Detect which cell encompasses the target text, then output its (x, y) center coordinate. 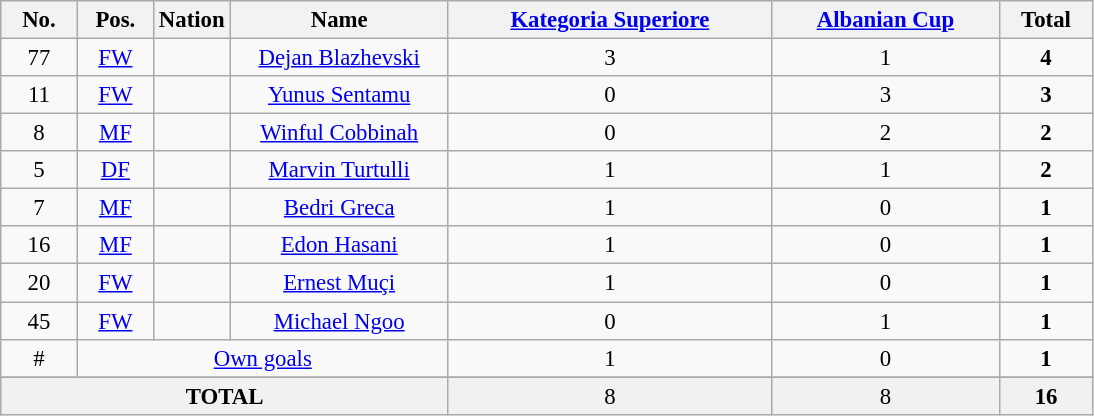
Ernest Muçi (339, 283)
No. (39, 20)
Yunus Sentamu (339, 95)
Nation (192, 20)
TOTAL (225, 396)
DF (115, 170)
Own goals (262, 358)
Marvin Turtulli (339, 170)
Dejan Blazhevski (339, 58)
Winful Cobbinah (339, 133)
Kategoria Superiore (610, 20)
Total (1046, 20)
77 (39, 58)
5 (39, 170)
Michael Ngoo (339, 321)
Pos. (115, 20)
4 (1046, 58)
11 (39, 95)
Edon Hasani (339, 245)
7 (39, 208)
20 (39, 283)
# (39, 358)
Albanian Cup (885, 20)
Bedri Greca (339, 208)
Name (339, 20)
45 (39, 321)
